Detect which cell encompasses the target text, then output its (x, y) center coordinate. 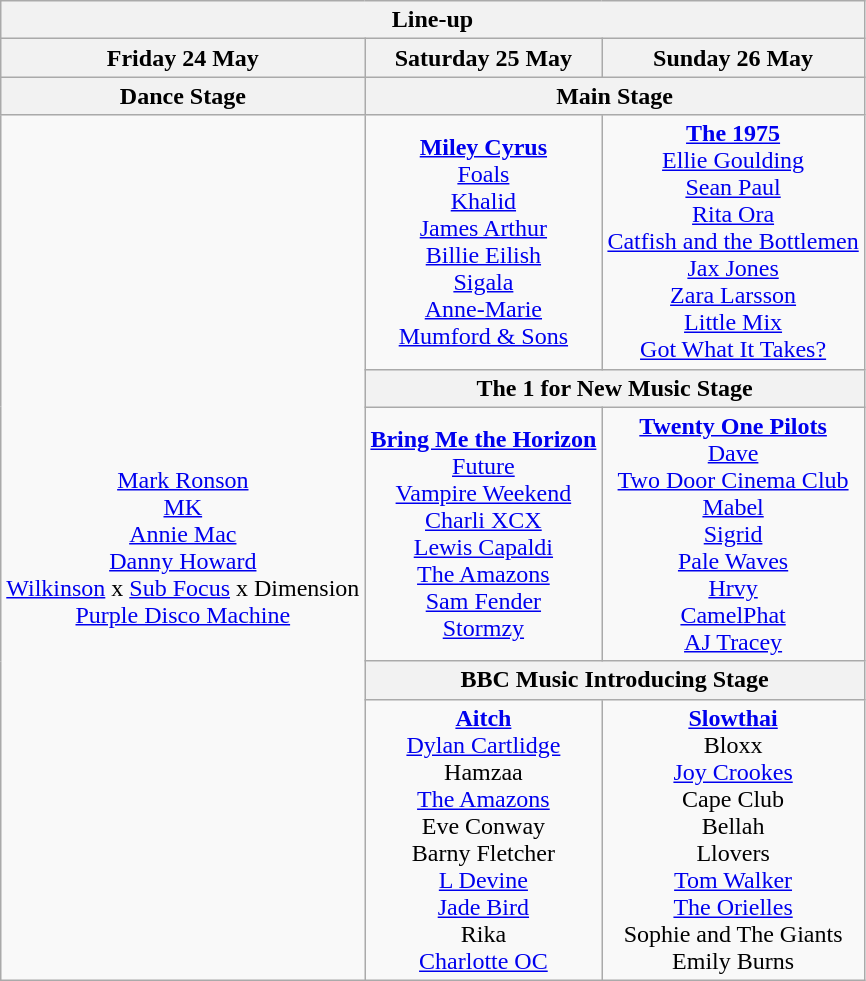
Mark RonsonMKAnnie MacDanny HowardWilkinson x Sub Focus x DimensionPurple Disco Machine (183, 548)
SlowthaiBloxxJoy CrookesCape ClubBellahLloversTom WalkerThe OriellesSophie and The GiantsEmily Burns (733, 840)
AitchDylan CartlidgeHamzaaThe AmazonsEve ConwayBarny FletcherL DevineJade BirdRikaCharlotte OC (484, 840)
Twenty One PilotsDaveTwo Door Cinema ClubMabelSigridPale WavesHrvyCamelPhatAJ Tracey (733, 534)
BBC Music Introducing Stage (614, 680)
Miley CyrusFoalsKhalidJames ArthurBillie EilishSigalaAnne-MarieMumford & Sons (484, 242)
Saturday 25 May (484, 58)
Dance Stage (183, 96)
Friday 24 May (183, 58)
Line-up (433, 20)
The 1 for New Music Stage (614, 388)
The 1975Ellie GouldingSean PaulRita OraCatfish and the BottlemenJax JonesZara LarssonLittle MixGot What It Takes? (733, 242)
Sunday 26 May (733, 58)
Bring Me the HorizonFutureVampire WeekendCharli XCXLewis CapaldiThe AmazonsSam FenderStormzy (484, 534)
Main Stage (614, 96)
